Return (x, y) of the center of cell containing provided text 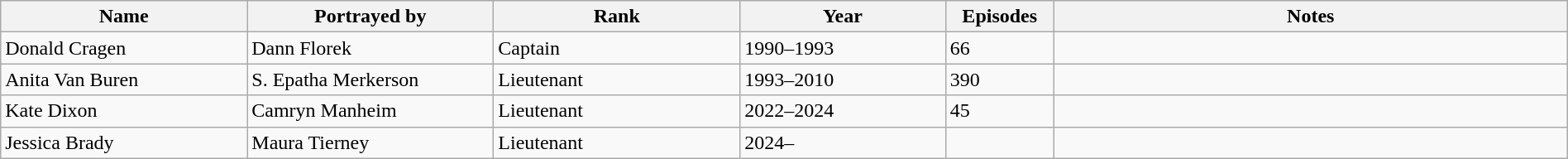
Name (124, 17)
S. Epatha Merkerson (370, 79)
Rank (617, 17)
1993–2010 (843, 79)
66 (999, 48)
Kate Dixon (124, 111)
Camryn Manheim (370, 111)
1990–1993 (843, 48)
Year (843, 17)
Notes (1310, 17)
Donald Cragen (124, 48)
390 (999, 79)
2022–2024 (843, 111)
2024– (843, 142)
45 (999, 111)
Maura Tierney (370, 142)
Jessica Brady (124, 142)
Captain (617, 48)
Dann Florek (370, 48)
Episodes (999, 17)
Anita Van Buren (124, 79)
Portrayed by (370, 17)
